Detect which cell encompasses the target text, then output its [X, Y] center coordinate. 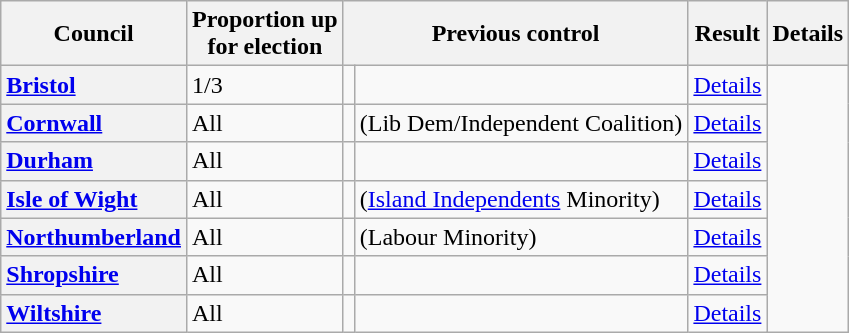
Result [728, 34]
Cornwall [94, 123]
Previous control [516, 34]
Wiltshire [94, 313]
Isle of Wight [94, 199]
(Labour Minority) [521, 237]
(Island Independents Minority) [521, 199]
Bristol [94, 85]
Durham [94, 161]
Shropshire [94, 275]
1/3 [264, 85]
Proportion upfor election [264, 34]
Council [94, 34]
(Lib Dem/Independent Coalition) [521, 123]
Northumberland [94, 237]
